Return the [X, Y] coordinate for the center point of the cell that contains the specified text.  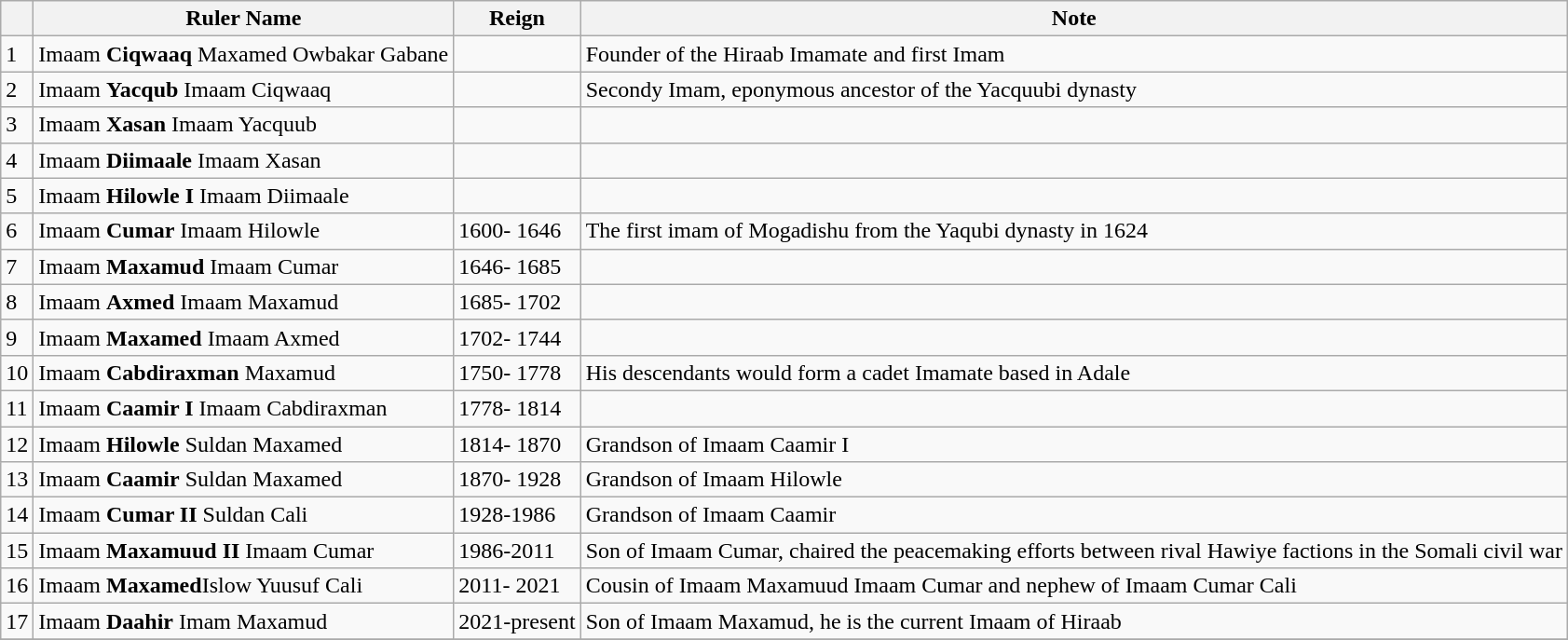
11 [17, 408]
15 [17, 551]
Grandson of Imaam Hilowle [1073, 480]
10 [17, 373]
Son of Imaam Maxamud, he is the current Imaam of Hiraab [1073, 621]
The first imam of Mogadishu from the Yaqubi dynasty in 1624 [1073, 231]
Imaam Caamir I Imaam Cabdiraxman [244, 408]
Note [1073, 19]
Imaam MaxamedIslow Yuusuf Cali [244, 586]
1814- 1870 [517, 444]
1750- 1778 [517, 373]
Ruler Name [244, 19]
Imaam Yacqub Imaam Ciqwaaq [244, 89]
1870- 1928 [517, 480]
Imaam Maxamud Imaam Cumar [244, 266]
Imaam Xasan Imaam Yacquub [244, 125]
2011- 2021 [517, 586]
Imaam Cabdiraxman Maxamud [244, 373]
6 [17, 231]
17 [17, 621]
16 [17, 586]
1702- 1744 [517, 337]
Imaam Hilowle Suldan Maxamed [244, 444]
1778- 1814 [517, 408]
14 [17, 515]
Grandson of Imaam Caamir [1073, 515]
1600- 1646 [517, 231]
1986-2011 [517, 551]
1646- 1685 [517, 266]
12 [17, 444]
Imaam Cumar II Suldan Cali [244, 515]
His descendants would form a cadet Imamate based in Adale [1073, 373]
Imaam Caamir Suldan Maxamed [244, 480]
1685- 1702 [517, 302]
5 [17, 196]
2 [17, 89]
Son of Imaam Cumar, chaired the peacemaking efforts between rival Hawiye factions in the Somali civil war [1073, 551]
Imaam Daahir Imam Maxamud [244, 621]
1928-1986 [517, 515]
Cousin of Imaam Maxamuud Imaam Cumar and nephew of Imaam Cumar Cali [1073, 586]
Grandson of Imaam Caamir I [1073, 444]
Imaam Diimaale Imaam Xasan [244, 160]
4 [17, 160]
3 [17, 125]
Imaam Maxamuud II Imaam Cumar [244, 551]
Imaam Cumar Imaam Hilowle [244, 231]
2021-present [517, 621]
Imaam Ciqwaaq Maxamed Owbakar Gabane [244, 54]
Secondy Imam, eponymous ancestor of the Yacquubi dynasty [1073, 89]
8 [17, 302]
Reign [517, 19]
1 [17, 54]
Imaam Maxamed Imaam Axmed [244, 337]
13 [17, 480]
Imaam Hilowle I Imaam Diimaale [244, 196]
7 [17, 266]
9 [17, 337]
Founder of the Hiraab Imamate and first Imam [1073, 54]
Imaam Axmed Imaam Maxamud [244, 302]
